Return the (X, Y) coordinate for the center point of the cell that contains the specified text.  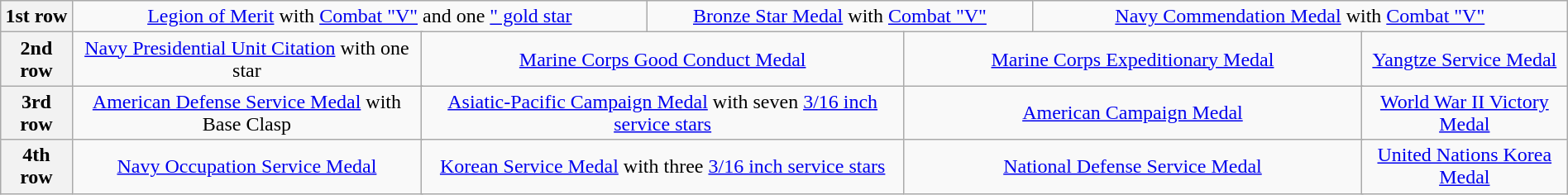
American Campaign Medal (1133, 112)
Navy Presidential Unit Citation with one star (246, 59)
Marine Corps Expeditionary Medal (1133, 59)
Yangtze Service Medal (1464, 59)
American Defense Service Medal with Base Clasp (246, 112)
World War II Victory Medal (1464, 112)
4th row (36, 167)
National Defense Service Medal (1133, 167)
Navy Commendation Medal with Combat "V" (1300, 17)
Korean Service Medal with three 3/16 inch service stars (663, 167)
3rd row (36, 112)
Navy Occupation Service Medal (246, 167)
United Nations Korea Medal (1464, 167)
1st row (36, 17)
2nd row (36, 59)
Asiatic-Pacific Campaign Medal with seven 3/16 inch service stars (663, 112)
Bronze Star Medal with Combat "V" (840, 17)
Marine Corps Good Conduct Medal (663, 59)
Legion of Merit with Combat "V" and one " gold star (359, 17)
